Provide the (x, y) coordinate of the cell's center where the given text is located.  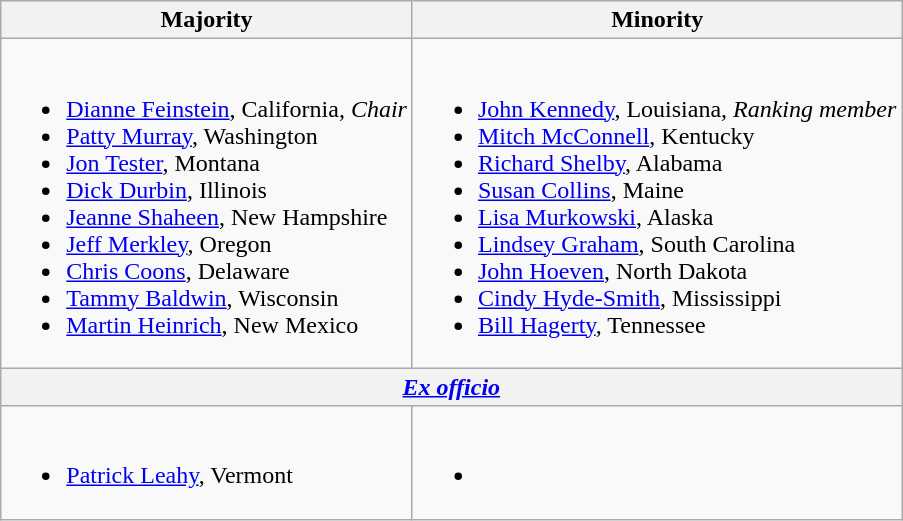
Minority (656, 20)
Ex officio (452, 387)
Patrick Leahy, Vermont (207, 462)
Majority (207, 20)
